From the cell containing the given text, extract its center point as [X, Y] coordinate. 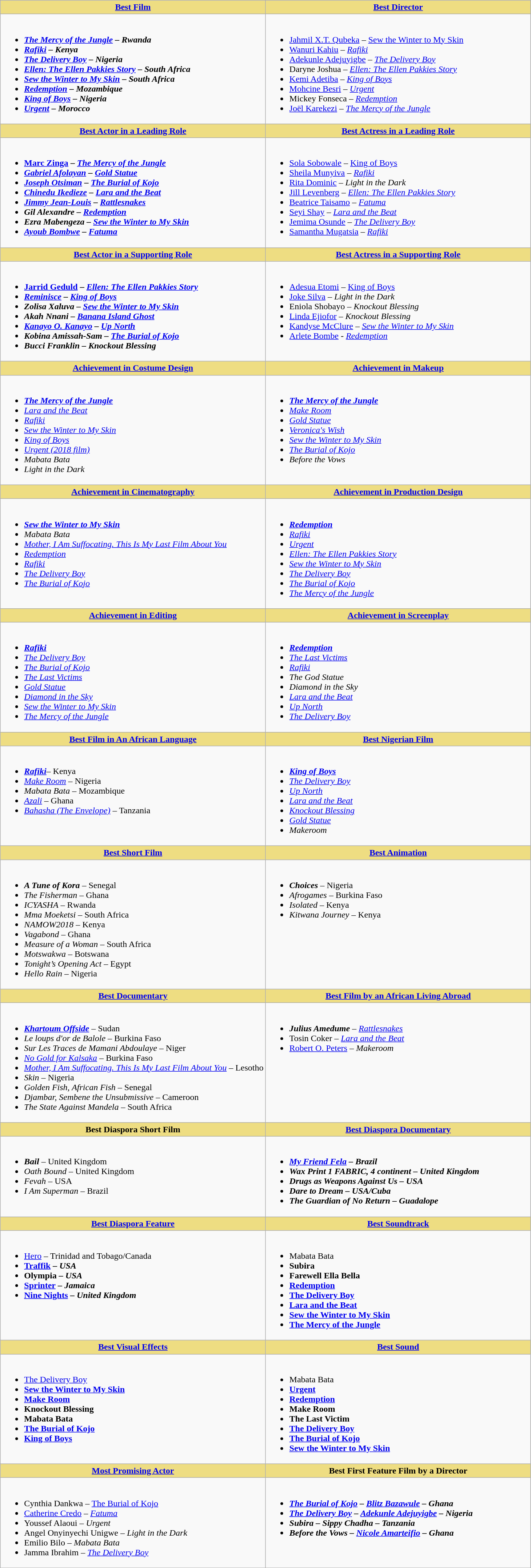
Best Actor in a Supporting Role [133, 254]
The Delivery BoySew the Winter to My SkinMake RoomKnockout BlessingMabata BataThe Burial of KojoKing of Boys [133, 1409]
Best Film by an African Living Abroad [398, 996]
Achievement in Editing [133, 615]
Achievement in Production Design [398, 492]
Best Diaspora Feature [133, 1224]
Hero – Trinidad and Tobago/CanadaTraffik – USAOlympia – USASprinter – JamaicaNine Nights – United Kingdom [133, 1285]
Best Nigerian Film [398, 739]
Achievement in Makeup [398, 368]
Achievement in Cinematography [133, 492]
Best Film [133, 7]
Mabata BataSubiraFarewell Ella BellaRedemptionThe Delivery BoyLara and the BeatSew the Winter to My SkinThe Mercy of the Jungle [398, 1285]
Best First Feature Film by a Director [398, 1471]
RedemptionRafikiUrgentEllen: The Ellen Pakkies StorySew the Winter to My SkinThe Delivery BoyThe Burial of KojoThe Mercy of the Jungle [398, 553]
Most Promising Actor [133, 1471]
Best Diaspora Short Film [133, 1129]
Choices – NigeriaAfrogames – Burkina FasoIsolated – KenyaKitwana Journey – Kenya [398, 924]
Best Sound [398, 1347]
Achievement in Screenplay [398, 615]
King of BoysThe Delivery BoyUp NorthLara and the BeatKnockout BlessingGold StatueMakeroom [398, 796]
Best Actress in a Leading Role [398, 131]
The Mercy of the JungleLara and the BeatRafikiSew the Winter to My SkinKing of BoysUrgent (2018 film)Mabata BataLight in the Dark [133, 430]
The Mercy of the JungleMake RoomGold StatueVeronica's WishSew the Winter to My SkinThe Burial of KojoBefore the Vows [398, 430]
Best Diaspora Documentary [398, 1129]
RedemptionThe Last VictimsRafikiThe God StatueDiamond in the SkyLara and the BeatUp NorthThe Delivery Boy [398, 677]
Best Documentary [133, 996]
Best Visual Effects [133, 1347]
Best Short Film [133, 853]
Julius Amedume – RattlesnakesTosin Coker – Lara and the BeatRobert O. Peters – Makeroom [398, 1063]
Best Animation [398, 853]
Best Director [398, 7]
RafikiThe Delivery BoyThe Burial of KojoThe Last VictimsGold StatueDiamond in the SkySew the Winter to My SkinThe Mercy of the Jungle [133, 677]
Best Actress in a Supporting Role [398, 254]
Sew the Winter to My SkinMabata BataMother, I Am Suffocating. This Is My Last Film About YouRedemptionRafikiThe Delivery BoyThe Burial of Kojo [133, 553]
Best Film in An African Language [133, 739]
Best Soundtrack [398, 1224]
Rafiki– KenyaMake Room – NigeriaMabata Bata – MozambiqueAzali – GhanaBahasha (The Envelope) – Tanzania [133, 796]
Achievement in Costume Design [133, 368]
Best Actor in a Leading Role [133, 131]
Mabata BataUrgentRedemptionMake RoomThe Last VictimThe Delivery BoyThe Burial of KojoSew the Winter to My Skin [398, 1409]
Bail – United KingdomOath Bound – United KingdomFevah – USAI Am Superman – Brazil [133, 1177]
